Return [X, Y] of the center of cell containing provided text 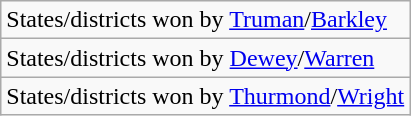
States/districts won by Dewey/Warren [206, 58]
States/districts won by Truman/Barkley [206, 20]
States/districts won by Thurmond/Wright [206, 96]
